From the cell containing the given text, extract its center point as [x, y] coordinate. 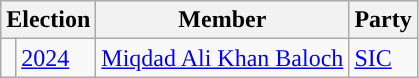
Member [222, 20]
Miqdad Ali Khan Baloch [222, 58]
SIC [383, 58]
Election [48, 20]
2024 [56, 58]
Party [383, 20]
